Pinpoint the cell where the given text exists, returning its [X, Y] midpoint coordinate. 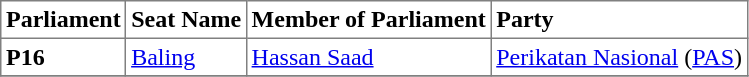
Member of Parliament [368, 20]
Party [619, 20]
Hassan Saad [368, 57]
P16 [64, 57]
Parliament [64, 20]
Seat Name [186, 20]
Perikatan Nasional (PAS) [619, 57]
Baling [186, 57]
